Determine the (X, Y) coordinate at the center of the cell enclosing the given text.  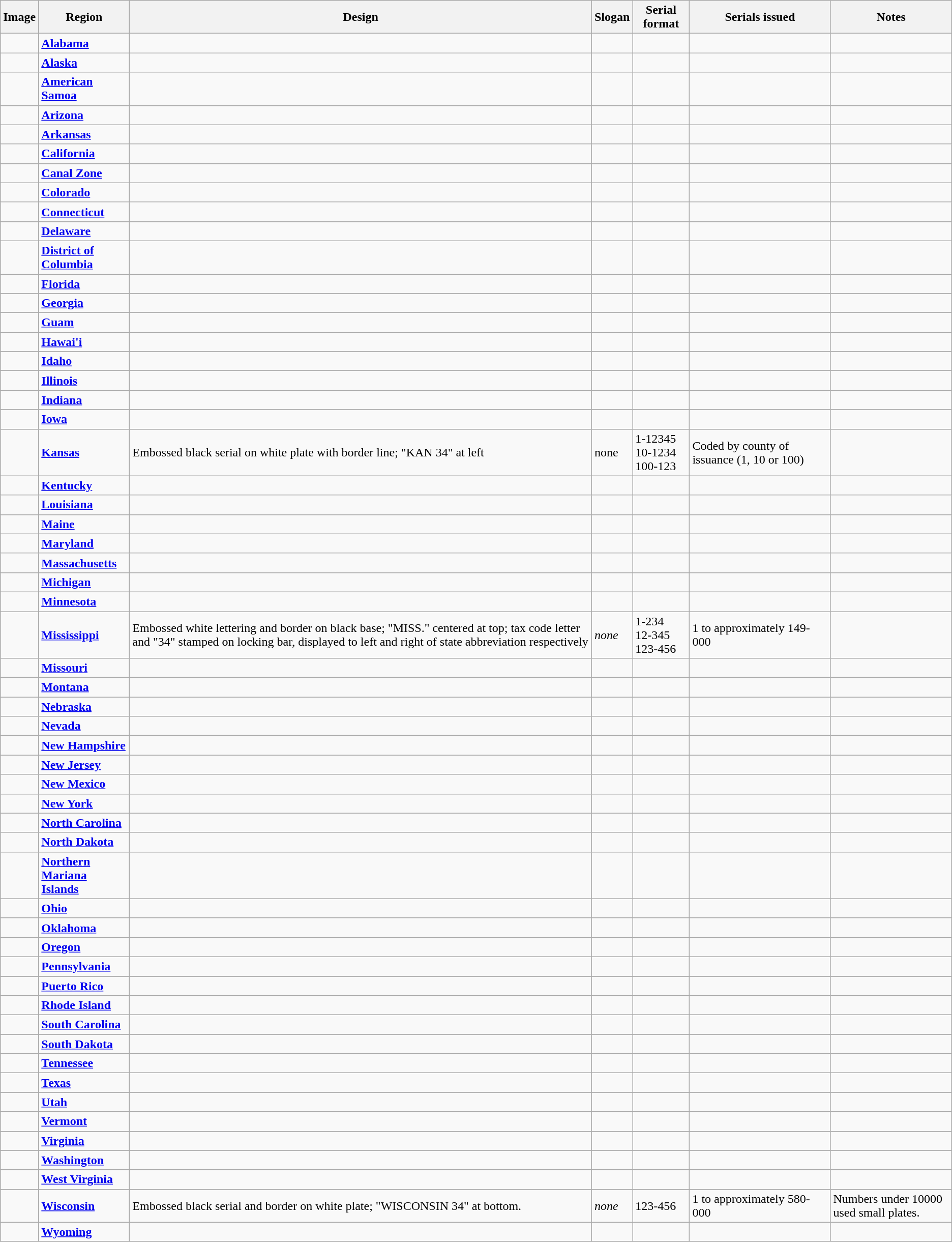
Coded by county of issuance (1, 10 or 100) (760, 452)
Ohio (84, 908)
Georgia (84, 303)
1-1234510-1234100-123 (661, 452)
Kansas (84, 452)
South Dakota (84, 1044)
Vermont (84, 1121)
Serial format (661, 17)
North Carolina (84, 823)
Indiana (84, 400)
1 to approximately 149-000 (760, 635)
Maine (84, 524)
California (84, 154)
New Mexico (84, 784)
South Carolina (84, 1025)
123-456 (661, 1206)
Alabama (84, 43)
Florida (84, 283)
Design (361, 17)
Pennsylvania (84, 966)
Iowa (84, 419)
Oregon (84, 947)
Guam (84, 323)
North Dakota (84, 842)
Numbers under 10000 used small plates. (891, 1206)
New Hampshire (84, 745)
Idaho (84, 361)
Michigan (84, 582)
District ofColumbia (84, 257)
Kentucky (84, 485)
Embossed black serial and border on white plate; "WISCONSIN 34" at bottom. (361, 1206)
Texas (84, 1083)
Connecticut (84, 212)
Canal Zone (84, 173)
Montana (84, 687)
Missouri (84, 668)
Hawai'i (84, 342)
Arizona (84, 115)
Nebraska (84, 707)
Region (84, 17)
West Virginia (84, 1179)
1 to approximately 580-000 (760, 1206)
Tennessee (84, 1063)
Utah (84, 1102)
Wisconsin (84, 1206)
Colorado (84, 192)
Maryland (84, 543)
Wyoming (84, 1232)
Serials issued (760, 17)
Northern Mariana Islands (84, 875)
Oklahoma (84, 928)
Alaska (84, 63)
Rhode Island (84, 1005)
Virginia (84, 1141)
New York (84, 803)
Nevada (84, 726)
Slogan (612, 17)
Notes (891, 17)
American Samoa (84, 89)
Minnesota (84, 601)
Louisiana (84, 505)
Mississippi (84, 635)
Illinois (84, 381)
Arkansas (84, 134)
Massachusetts (84, 563)
Washington (84, 1160)
Puerto Rico (84, 986)
Image (19, 17)
New Jersey (84, 765)
Delaware (84, 231)
1-23412-345123-456 (661, 635)
Embossed black serial on white plate with border line; "KAN 34" at left (361, 452)
